Detect which cell encompasses the target text, then output its [X, Y] center coordinate. 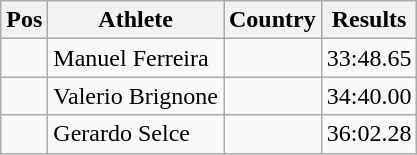
Manuel Ferreira [136, 58]
33:48.65 [369, 58]
34:40.00 [369, 96]
Gerardo Selce [136, 134]
Pos [24, 20]
Valerio Brignone [136, 96]
36:02.28 [369, 134]
Athlete [136, 20]
Country [273, 20]
Results [369, 20]
